Output the [X, Y] coordinate of the center of the cell containing the given text.  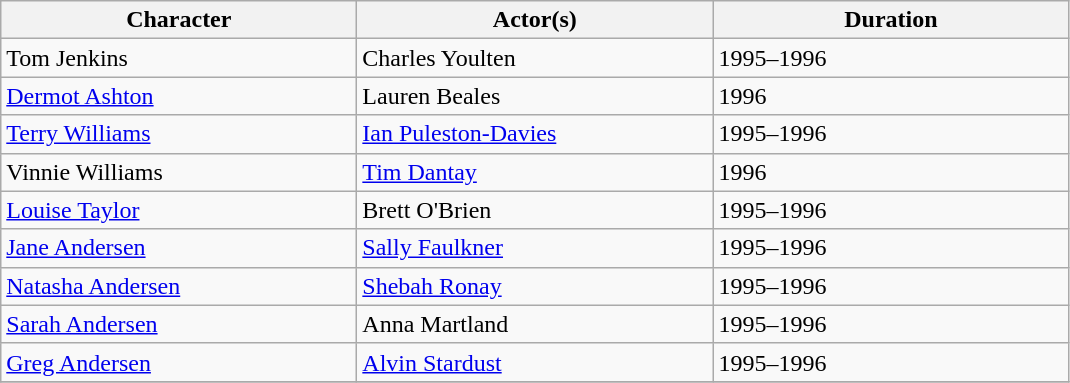
Tim Dantay [535, 172]
Louise Taylor [179, 210]
Natasha Andersen [179, 286]
Tom Jenkins [179, 58]
Charles Youlten [535, 58]
Sarah Andersen [179, 324]
Greg Andersen [179, 362]
Brett O'Brien [535, 210]
Lauren Beales [535, 96]
Ian Puleston-Davies [535, 134]
Jane Andersen [179, 248]
Sally Faulkner [535, 248]
Dermot Ashton [179, 96]
Duration [891, 20]
Terry Williams [179, 134]
Anna Martland [535, 324]
Vinnie Williams [179, 172]
Character [179, 20]
Alvin Stardust [535, 362]
Actor(s) [535, 20]
Shebah Ronay [535, 286]
